For the text-containing cell, return its midpoint in (X, Y) coordinate format. 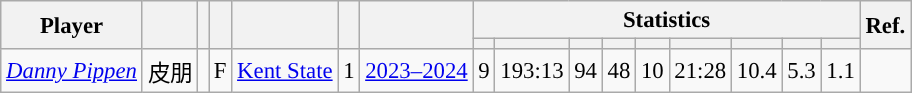
皮朋 (170, 71)
193:13 (532, 71)
94 (586, 71)
1.1 (840, 71)
Ref. (885, 25)
Danny Pippen (72, 71)
2023–2024 (416, 71)
10 (652, 71)
F (220, 71)
5.3 (802, 71)
21:28 (700, 71)
Kent State (285, 71)
Player (72, 25)
9 (484, 71)
1 (349, 71)
Statistics (666, 20)
10.4 (757, 71)
48 (618, 71)
